Detect which cell encompasses the target text, then output its [x, y] center coordinate. 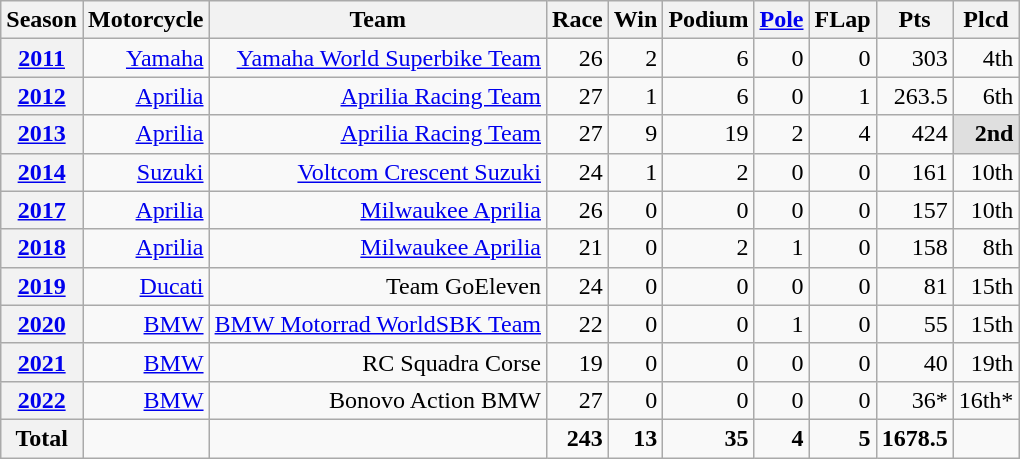
2022 [42, 400]
Pole [782, 20]
Bonovo Action BMW [378, 400]
2017 [42, 210]
Win [636, 20]
Ducati [146, 286]
243 [578, 438]
2019 [42, 286]
35 [708, 438]
Plcd [986, 20]
FLap [842, 20]
16th* [986, 400]
Podium [708, 20]
6th [986, 96]
Motorcycle [146, 20]
Voltcom Crescent Suzuki [378, 172]
2020 [42, 324]
263.5 [914, 96]
9 [636, 134]
4th [986, 58]
2021 [42, 362]
158 [914, 248]
81 [914, 286]
21 [578, 248]
2011 [42, 58]
Yamaha World Superbike Team [378, 58]
Pts [914, 20]
161 [914, 172]
5 [842, 438]
1678.5 [914, 438]
Season [42, 20]
Team GoEleven [378, 286]
Race [578, 20]
Total [42, 438]
RC Squadra Corse [378, 362]
2013 [42, 134]
36* [914, 400]
2018 [42, 248]
55 [914, 324]
303 [914, 58]
13 [636, 438]
2014 [42, 172]
Team [378, 20]
22 [578, 324]
40 [914, 362]
8th [986, 248]
BMW Motorrad WorldSBK Team [378, 324]
19th [986, 362]
157 [914, 210]
Yamaha [146, 58]
2012 [42, 96]
424 [914, 134]
2nd [986, 134]
Suzuki [146, 172]
